Output the (X, Y) coordinate of the center of the cell containing the given text.  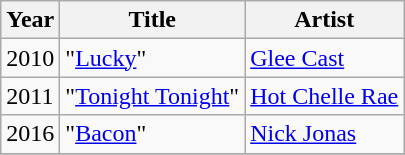
2016 (30, 134)
"Bacon" (152, 134)
Glee Cast (324, 58)
2011 (30, 96)
"Lucky" (152, 58)
Hot Chelle Rae (324, 96)
Artist (324, 20)
2010 (30, 58)
Year (30, 20)
"Tonight Tonight" (152, 96)
Nick Jonas (324, 134)
Title (152, 20)
